Provide the [X, Y] coordinate of the cell's center where the given text is located.  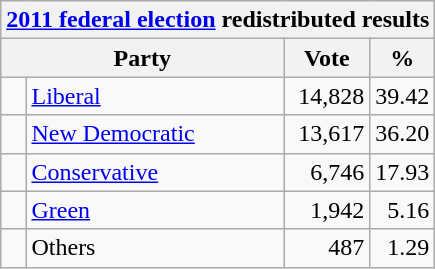
Others [155, 248]
New Democratic [155, 134]
39.42 [402, 96]
13,617 [327, 134]
Conservative [155, 172]
Liberal [155, 96]
36.20 [402, 134]
2011 federal election redistributed results [218, 20]
Green [155, 210]
6,746 [327, 172]
487 [327, 248]
% [402, 58]
1,942 [327, 210]
Vote [327, 58]
17.93 [402, 172]
5.16 [402, 210]
14,828 [327, 96]
1.29 [402, 248]
Party [142, 58]
